Return the [X, Y] coordinate for the center point of the cell that contains the specified text.  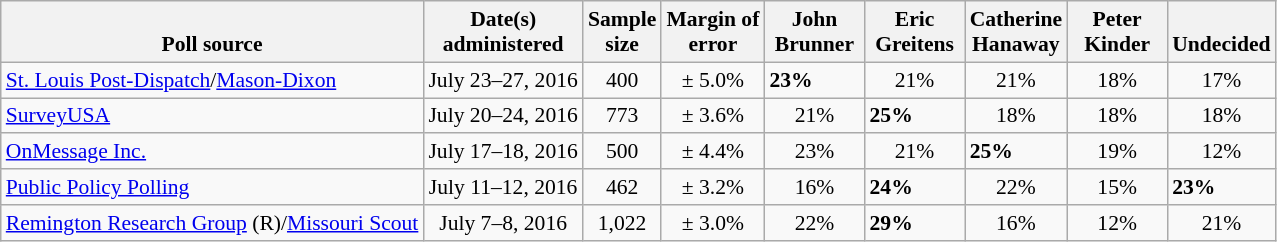
July 23–27, 2016 [502, 80]
JohnBrunner [814, 32]
SurveyUSA [212, 116]
462 [622, 187]
17% [1221, 80]
July 11–12, 2016 [502, 187]
773 [622, 116]
± 4.4% [712, 152]
± 3.0% [712, 223]
Samplesize [622, 32]
400 [622, 80]
Remington Research Group (R)/Missouri Scout [212, 223]
Poll source [212, 32]
July 7–8, 2016 [502, 223]
± 3.2% [712, 187]
Public Policy Polling [212, 187]
July 20–24, 2016 [502, 116]
Date(s)administered [502, 32]
1,022 [622, 223]
CatherineHanaway [1016, 32]
July 17–18, 2016 [502, 152]
± 5.0% [712, 80]
EricGreitens [915, 32]
29% [915, 223]
24% [915, 187]
OnMessage Inc. [212, 152]
Margin oferror [712, 32]
Undecided [1221, 32]
500 [622, 152]
15% [1117, 187]
PeterKinder [1117, 32]
19% [1117, 152]
St. Louis Post-Dispatch/Mason-Dixon [212, 80]
± 3.6% [712, 116]
